Find where the given text appears and provide that cell's center as (X, Y) coordinate. 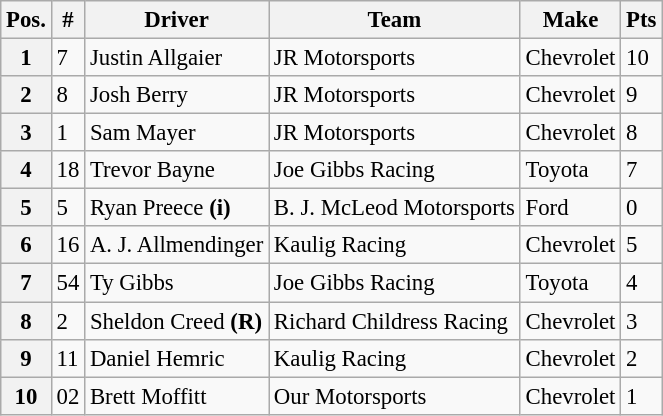
Daniel Hemric (177, 358)
Ford (570, 208)
Ty Gibbs (177, 283)
Richard Childress Racing (395, 321)
Pts (642, 20)
Driver (177, 20)
Team (395, 20)
02 (68, 396)
18 (68, 170)
Sam Mayer (177, 133)
Trevor Bayne (177, 170)
Make (570, 20)
11 (68, 358)
B. J. McLeod Motorsports (395, 208)
# (68, 20)
Pos. (26, 20)
Our Motorsports (395, 396)
A. J. Allmendinger (177, 245)
0 (642, 208)
Josh Berry (177, 95)
Justin Allgaier (177, 58)
Brett Moffitt (177, 396)
6 (26, 245)
16 (68, 245)
Ryan Preece (i) (177, 208)
Sheldon Creed (R) (177, 321)
54 (68, 283)
